Capture the cell that displays the provided text and extract its [X, Y] central coordinate. 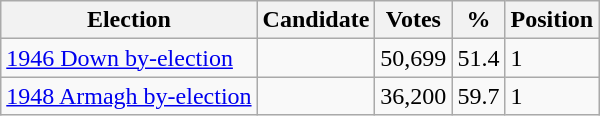
Position [552, 20]
36,200 [414, 96]
51.4 [478, 58]
59.7 [478, 96]
Election [129, 20]
50,699 [414, 58]
% [478, 20]
1948 Armagh by-election [129, 96]
1946 Down by-election [129, 58]
Votes [414, 20]
Candidate [316, 20]
